Identify which cell holds the provided text, then report its [x, y] central coordinate. 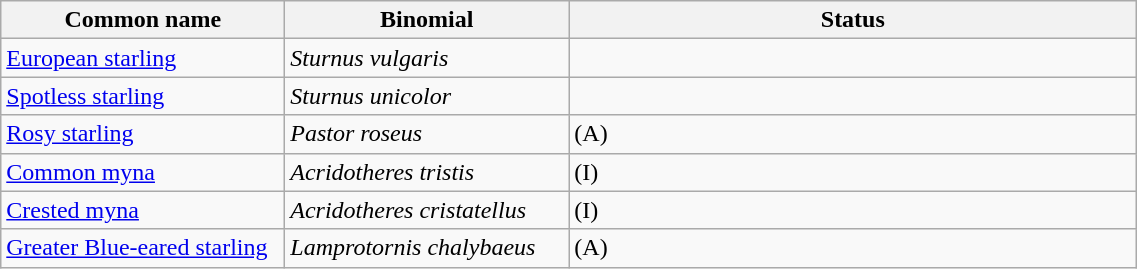
Sturnus unicolor [427, 96]
European starling [143, 58]
Sturnus vulgaris [427, 58]
Rosy starling [143, 134]
Acridotheres tristis [427, 172]
Acridotheres cristatellus [427, 210]
Common myna [143, 172]
Status [853, 20]
Common name [143, 20]
Greater Blue-eared starling [143, 248]
Pastor roseus [427, 134]
Lamprotornis chalybaeus [427, 248]
Crested myna [143, 210]
Binomial [427, 20]
Spotless starling [143, 96]
